Identify which cell holds the provided text, then report its (X, Y) central coordinate. 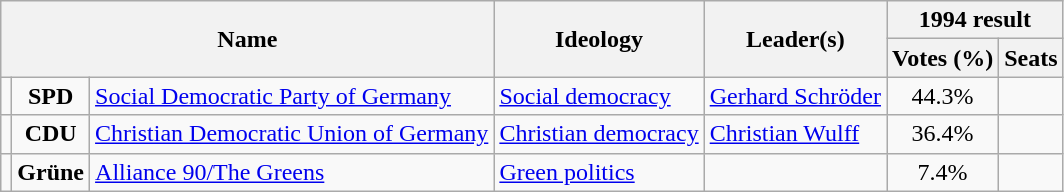
Gerhard Schröder (795, 96)
CDU (51, 134)
Name (248, 39)
Grüne (51, 172)
Votes (%) (942, 58)
36.4% (942, 134)
1994 result (974, 20)
Social democracy (599, 96)
Christian democracy (599, 134)
Alliance 90/The Greens (292, 172)
Christian Wulff (795, 134)
Ideology (599, 39)
Leader(s) (795, 39)
SPD (51, 96)
44.3% (942, 96)
Social Democratic Party of Germany (292, 96)
Green politics (599, 172)
Seats (1031, 58)
Christian Democratic Union of Germany (292, 134)
7.4% (942, 172)
